Search for the cell housing the specified text and yield its (x, y) center coordinate. 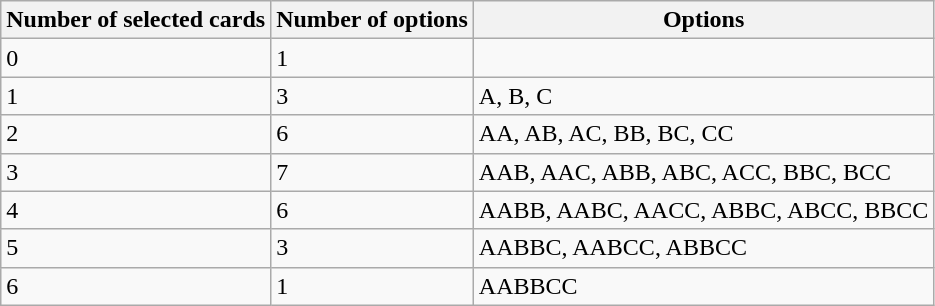
0 (136, 58)
A, B, C (704, 96)
2 (136, 134)
AA, AB, AC, BB, BC, CC (704, 134)
4 (136, 210)
Number of selected cards (136, 20)
5 (136, 248)
Options (704, 20)
AABBCC (704, 286)
AAB, AAC, ABB, ABC, ACC, BBC, BCC (704, 172)
7 (372, 172)
AABB, AABC, AACC, ABBC, ABCC, BBCC (704, 210)
AABBC, AABCC, ABBCC (704, 248)
Number of options (372, 20)
